Search for the cell housing the specified text and yield its (x, y) center coordinate. 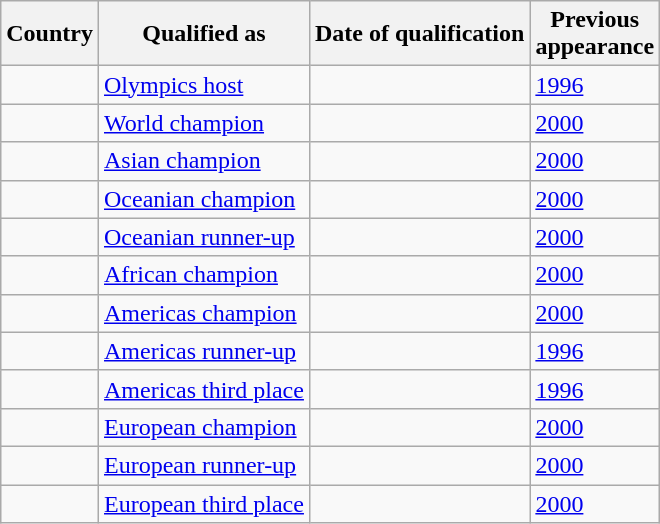
Previous appearance (595, 34)
Qualified as (204, 34)
European runner-up (204, 465)
Oceanian champion (204, 199)
Americas champion (204, 313)
European champion (204, 427)
Americas third place (204, 389)
African champion (204, 275)
Asian champion (204, 161)
Americas runner-up (204, 351)
European third place (204, 503)
World champion (204, 123)
Date of qualification (419, 34)
Olympics host (204, 85)
Oceanian runner-up (204, 237)
Country (50, 34)
